Provide the [X, Y] coordinate of the cell's center where the given text is located.  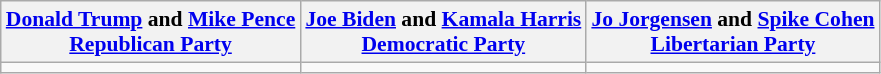
Jo Jorgensen and Spike CohenLibertarian Party [732, 32]
Joe Biden and Kamala HarrisDemocratic Party [443, 32]
Donald Trump and Mike PenceRepublican Party [151, 32]
